Return the [X, Y] coordinate for the center point of the cell that contains the specified text.  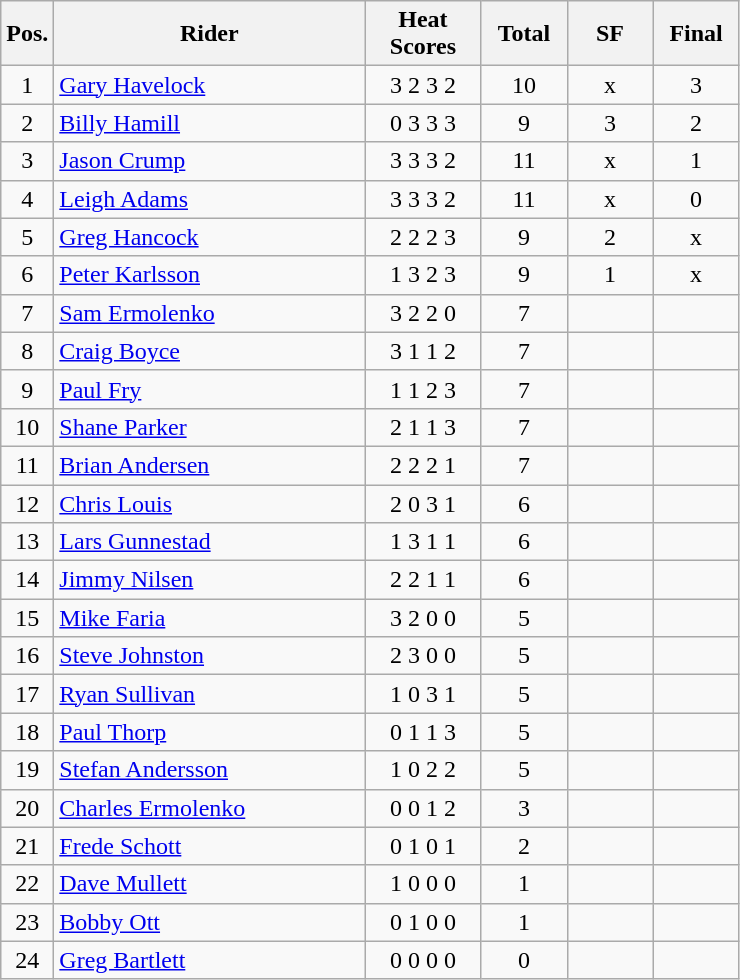
2 2 1 1 [423, 580]
14 [28, 580]
1 0 2 2 [423, 770]
Steve Johnston [210, 656]
Greg Hancock [210, 237]
15 [28, 618]
Stefan Andersson [210, 770]
Charles Ermolenko [210, 808]
3 2 2 0 [423, 313]
Jimmy Nilsen [210, 580]
0 3 3 3 [423, 123]
2 2 2 1 [423, 465]
0 1 1 3 [423, 732]
Sam Ermolenko [210, 313]
19 [28, 770]
Rider [210, 34]
0 1 0 0 [423, 922]
20 [28, 808]
Pos. [28, 34]
18 [28, 732]
24 [28, 960]
13 [28, 542]
2 1 1 3 [423, 427]
Total [524, 34]
Paul Thorp [210, 732]
Lars Gunnestad [210, 542]
1 3 2 3 [423, 275]
Final [696, 34]
0 1 0 1 [423, 846]
Craig Boyce [210, 351]
1 0 3 1 [423, 694]
4 [28, 199]
Gary Havelock [210, 85]
Greg Bartlett [210, 960]
Bobby Ott [210, 922]
1 1 2 3 [423, 389]
23 [28, 922]
17 [28, 694]
12 [28, 503]
22 [28, 884]
Shane Parker [210, 427]
Dave Mullett [210, 884]
0 0 1 2 [423, 808]
Mike Faria [210, 618]
21 [28, 846]
Billy Hamill [210, 123]
16 [28, 656]
Jason Crump [210, 161]
Brian Andersen [210, 465]
1 3 1 1 [423, 542]
0 0 0 0 [423, 960]
Leigh Adams [210, 199]
8 [28, 351]
Peter Karlsson [210, 275]
Paul Fry [210, 389]
Chris Louis [210, 503]
Heat Scores [423, 34]
1 0 0 0 [423, 884]
2 2 2 3 [423, 237]
2 0 3 1 [423, 503]
SF [610, 34]
2 3 0 0 [423, 656]
3 1 1 2 [423, 351]
3 2 0 0 [423, 618]
3 2 3 2 [423, 85]
Frede Schott [210, 846]
Ryan Sullivan [210, 694]
